Determine the (X, Y) coordinate at the center of the cell enclosing the given text.  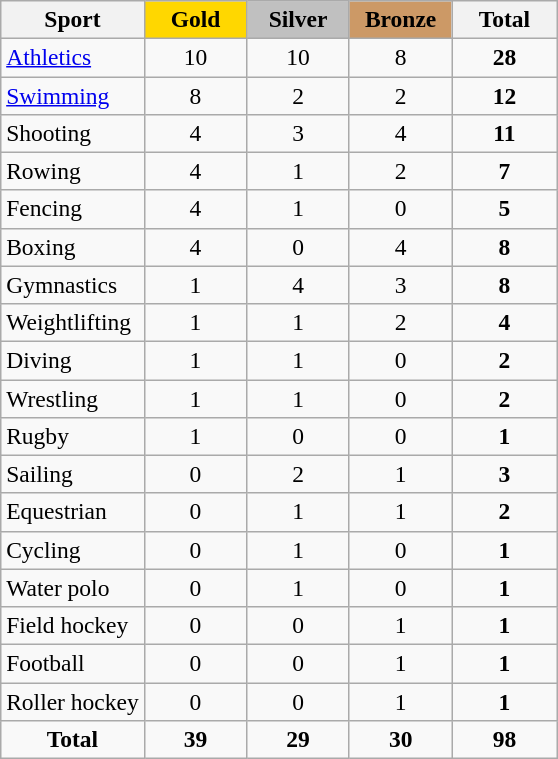
Boxing (72, 247)
Shooting (72, 133)
Equestrian (72, 512)
Swimming (72, 95)
Rowing (72, 171)
Sailing (72, 474)
5 (504, 209)
11 (504, 133)
Field hockey (72, 625)
Gymnastics (72, 285)
Cycling (72, 550)
7 (504, 171)
Bronze (400, 19)
Football (72, 663)
28 (504, 57)
Diving (72, 360)
Rugby (72, 436)
30 (400, 739)
Roller hockey (72, 701)
Silver (298, 19)
Sport (72, 19)
Gold (196, 19)
Weightlifting (72, 322)
Water polo (72, 588)
29 (298, 739)
Wrestling (72, 398)
98 (504, 739)
12 (504, 95)
Athletics (72, 57)
39 (196, 739)
Fencing (72, 209)
